Find where the given text appears and provide that cell's center as [x, y] coordinate. 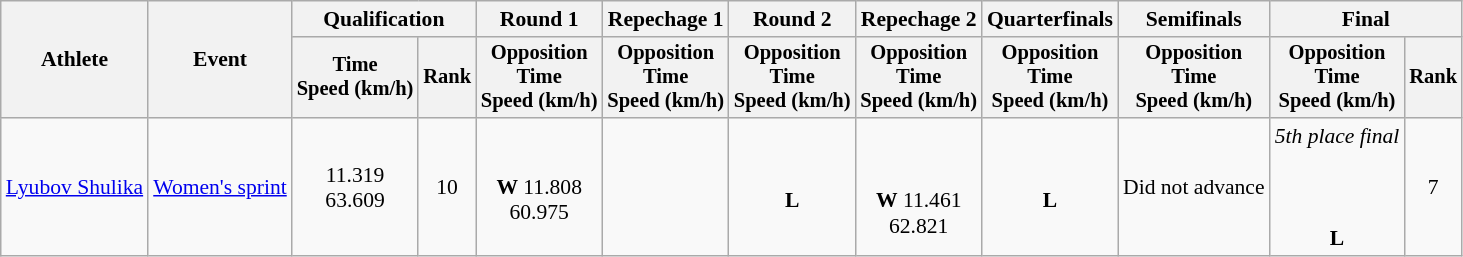
11.31963.609 [356, 187]
W 11.80860.975 [540, 187]
Athlete [74, 60]
Quarterfinals [1050, 19]
Repechage 2 [918, 19]
Semifinals [1194, 19]
Final [1366, 19]
Repechage 1 [666, 19]
Did not advance [1194, 187]
Lyubov Shulika [74, 187]
Qualification [384, 19]
Round 2 [792, 19]
Women's sprint [220, 187]
7 [1433, 187]
10 [447, 187]
TimeSpeed (km/h) [356, 78]
W 11.46162.821 [918, 187]
Round 1 [540, 19]
5th place finalL [1338, 187]
Event [220, 60]
